Search for the cell housing the specified text and yield its [X, Y] center coordinate. 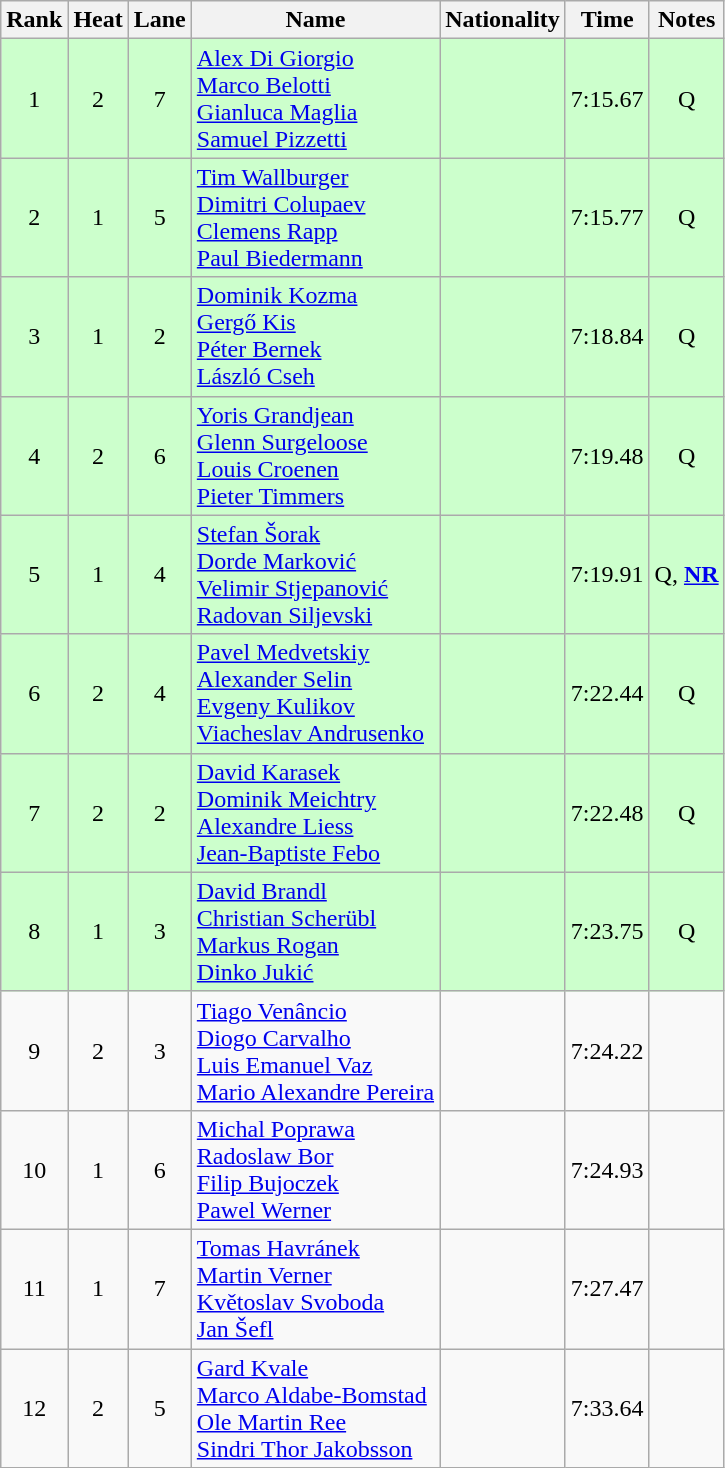
David BrandlChristian ScherüblMarkus RoganDinko Jukić [315, 932]
11 [34, 1288]
Stefan ŠorakDorde MarkovićVelimir StjepanovićRadovan Siljevski [315, 574]
Gard KvaleMarco Aldabe-BomstadOle Martin ReeSindri Thor Jakobsson [315, 1408]
Nationality [503, 20]
7:18.84 [607, 336]
David KarasekDominik MeichtryAlexandre LiessJean-Baptiste Febo [315, 812]
9 [34, 1050]
Heat [98, 20]
12 [34, 1408]
Pavel MedvetskiyAlexander SelinEvgeny KulikovViacheslav Andrusenko [315, 694]
Time [607, 20]
7:19.48 [607, 456]
Tim WallburgerDimitri ColupaevClemens RappPaul Biedermann [315, 218]
Q, NR [686, 574]
Tomas HavránekMartin VernerKvětoslav SvobodaJan Šefl [315, 1288]
Rank [34, 20]
7:15.77 [607, 218]
Notes [686, 20]
8 [34, 932]
Lane [160, 20]
7:27.47 [607, 1288]
Yoris GrandjeanGlenn SurgelooseLouis CroenenPieter Timmers [315, 456]
Name [315, 20]
7:33.64 [607, 1408]
Alex Di GiorgioMarco BelottiGianluca MagliaSamuel Pizzetti [315, 98]
7:24.93 [607, 1170]
7:22.44 [607, 694]
Tiago VenâncioDiogo CarvalhoLuis Emanuel VazMario Alexandre Pereira [315, 1050]
7:23.75 [607, 932]
10 [34, 1170]
7:19.91 [607, 574]
Michal PoprawaRadoslaw BorFilip BujoczekPawel Werner [315, 1170]
Dominik KozmaGergő KisPéter BernekLászló Cseh [315, 336]
7:24.22 [607, 1050]
7:15.67 [607, 98]
7:22.48 [607, 812]
